Identify which cell holds the provided text, then report its (x, y) central coordinate. 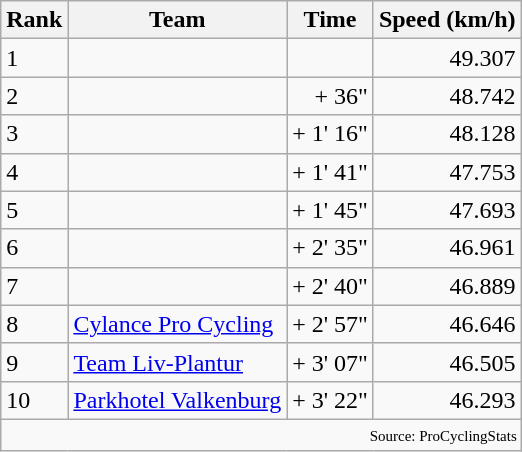
5 (34, 210)
Parkhotel Valkenburg (178, 400)
47.753 (447, 172)
7 (34, 286)
8 (34, 324)
46.889 (447, 286)
48.742 (447, 96)
48.128 (447, 134)
+ 1' 16" (330, 134)
1 (34, 58)
9 (34, 362)
+ 3' 22" (330, 400)
+ 1' 45" (330, 210)
6 (34, 248)
2 (34, 96)
+ 3' 07" (330, 362)
Rank (34, 20)
46.505 (447, 362)
Team (178, 20)
+ 2' 57" (330, 324)
3 (34, 134)
Source: ProCyclingStats (261, 434)
Cylance Pro Cycling (178, 324)
+ 1' 41" (330, 172)
4 (34, 172)
47.693 (447, 210)
46.293 (447, 400)
Team Liv-Plantur (178, 362)
+ 36" (330, 96)
46.961 (447, 248)
Speed (km/h) (447, 20)
10 (34, 400)
49.307 (447, 58)
46.646 (447, 324)
Time (330, 20)
+ 2' 35" (330, 248)
+ 2' 40" (330, 286)
